Extract the [X, Y] coordinate from the center of the cell holding the provided text.  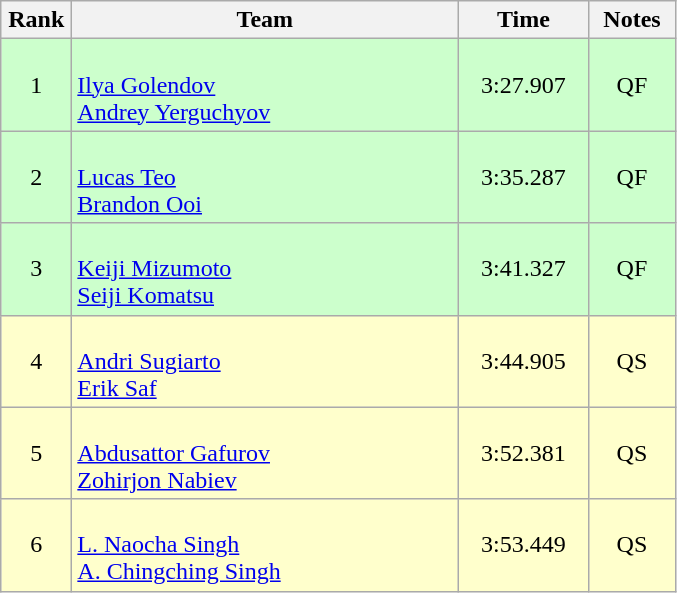
2 [36, 177]
Lucas TeoBrandon Ooi [265, 177]
3:44.905 [524, 361]
5 [36, 453]
Time [524, 20]
Rank [36, 20]
3 [36, 269]
3:52.381 [524, 453]
Andri SugiartoErik Saf [265, 361]
1 [36, 85]
3:53.449 [524, 545]
Abdusattor GafurovZohirjon Nabiev [265, 453]
3:41.327 [524, 269]
Ilya GolendovAndrey Yerguchyov [265, 85]
Team [265, 20]
Keiji MizumotoSeiji Komatsu [265, 269]
6 [36, 545]
4 [36, 361]
Notes [632, 20]
3:27.907 [524, 85]
3:35.287 [524, 177]
L. Naocha SinghA. Chingching Singh [265, 545]
